For the text-containing cell, return its midpoint in (X, Y) coordinate format. 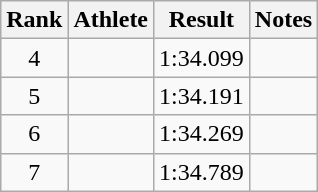
Athlete (111, 20)
5 (34, 96)
1:34.789 (202, 172)
1:34.099 (202, 58)
Notes (283, 20)
4 (34, 58)
1:34.191 (202, 96)
6 (34, 134)
1:34.269 (202, 134)
Rank (34, 20)
Result (202, 20)
7 (34, 172)
